Identify which cell holds the provided text, then report its [x, y] central coordinate. 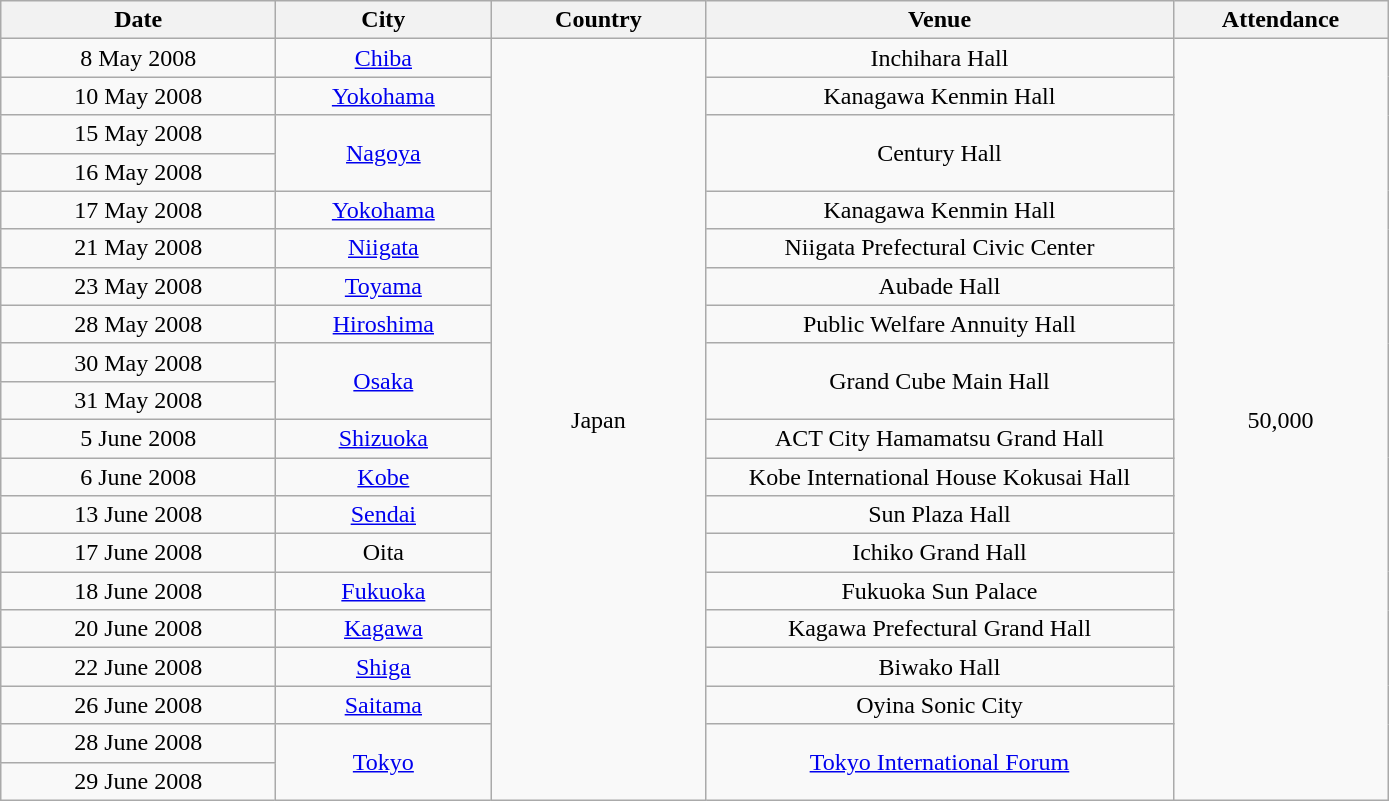
Grand Cube Main Hall [940, 381]
17 June 2008 [138, 553]
29 June 2008 [138, 781]
5 June 2008 [138, 438]
Hiroshima [384, 324]
Toyama [384, 286]
Biwako Hall [940, 667]
Sendai [384, 515]
10 May 2008 [138, 96]
50,000 [1280, 420]
Tokyo International Forum [940, 762]
28 June 2008 [138, 743]
Public Welfare Annuity Hall [940, 324]
8 May 2008 [138, 58]
Nagoya [384, 153]
Osaka [384, 381]
Tokyo [384, 762]
22 June 2008 [138, 667]
23 May 2008 [138, 286]
15 May 2008 [138, 134]
Shizuoka [384, 438]
6 June 2008 [138, 477]
16 May 2008 [138, 172]
Ichiko Grand Hall [940, 553]
Century Hall [940, 153]
Attendance [1280, 20]
Kobe [384, 477]
17 May 2008 [138, 210]
30 May 2008 [138, 362]
Fukuoka [384, 591]
Venue [940, 20]
Oyina Sonic City [940, 705]
Country [598, 20]
31 May 2008 [138, 400]
Sun Plaza Hall [940, 515]
13 June 2008 [138, 515]
Niigata [384, 248]
Kagawa [384, 629]
18 June 2008 [138, 591]
Oita [384, 553]
Date [138, 20]
21 May 2008 [138, 248]
Fukuoka Sun Palace [940, 591]
28 May 2008 [138, 324]
26 June 2008 [138, 705]
Chiba [384, 58]
ACT City Hamamatsu Grand Hall [940, 438]
Shiga [384, 667]
Inchihara Hall [940, 58]
Aubade Hall [940, 286]
20 June 2008 [138, 629]
Kobe International House Kokusai Hall [940, 477]
Japan [598, 420]
Saitama [384, 705]
Niigata Prefectural Civic Center [940, 248]
City [384, 20]
Kagawa Prefectural Grand Hall [940, 629]
